Determine the [X, Y] coordinate at the center of the cell enclosing the given text.  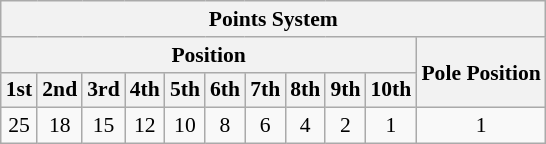
2nd [60, 90]
2 [345, 126]
3rd [104, 90]
10 [185, 126]
4 [305, 126]
8 [225, 126]
Position [209, 55]
4th [145, 90]
5th [185, 90]
25 [20, 126]
10th [390, 90]
6th [225, 90]
9th [345, 90]
7th [265, 90]
8th [305, 90]
1st [20, 90]
Pole Position [480, 72]
6 [265, 126]
18 [60, 126]
15 [104, 126]
Points System [274, 19]
12 [145, 126]
